Return (X, Y) of the center of cell containing provided text 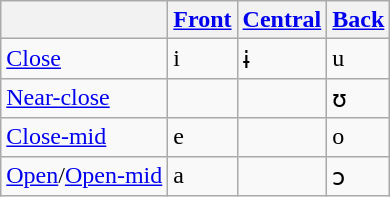
Back (358, 20)
ʊ (358, 98)
Open/Open-mid (84, 176)
Near-close (84, 98)
o (358, 137)
ɔ (358, 176)
ɨ (282, 59)
a (202, 176)
e (202, 137)
Close-mid (84, 137)
Close (84, 59)
u (358, 59)
i (202, 59)
Front (202, 20)
Central (282, 20)
